Search for the cell housing the specified text and yield its [x, y] center coordinate. 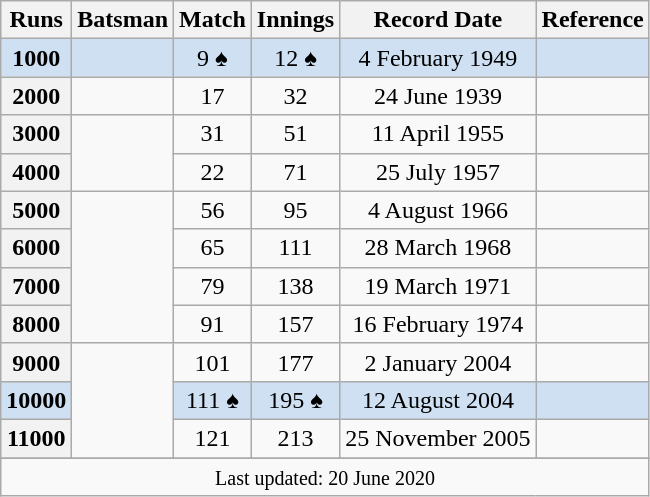
3000 [36, 134]
157 [295, 324]
79 [213, 286]
32 [295, 96]
95 [295, 210]
28 March 1968 [438, 248]
Record Date [438, 20]
121 [213, 438]
12 August 2004 [438, 400]
91 [213, 324]
17 [213, 96]
71 [295, 172]
101 [213, 362]
Last updated: 20 June 2020 [326, 477]
138 [295, 286]
25 July 1957 [438, 172]
213 [295, 438]
8000 [36, 324]
9000 [36, 362]
4000 [36, 172]
Reference [592, 20]
19 March 1971 [438, 286]
25 November 2005 [438, 438]
Batsman [123, 20]
22 [213, 172]
2 January 2004 [438, 362]
12 ♠ [295, 58]
2000 [36, 96]
16 February 1974 [438, 324]
51 [295, 134]
24 June 1939 [438, 96]
Match [213, 20]
Innings [295, 20]
5000 [36, 210]
65 [213, 248]
111 ♠ [213, 400]
6000 [36, 248]
9 ♠ [213, 58]
177 [295, 362]
11 April 1955 [438, 134]
31 [213, 134]
4 August 1966 [438, 210]
56 [213, 210]
195 ♠ [295, 400]
4 February 1949 [438, 58]
111 [295, 248]
Runs [36, 20]
11000 [36, 438]
10000 [36, 400]
1000 [36, 58]
7000 [36, 286]
